Scan for the cell matching the given text and deliver its [x, y] coordinate at center. 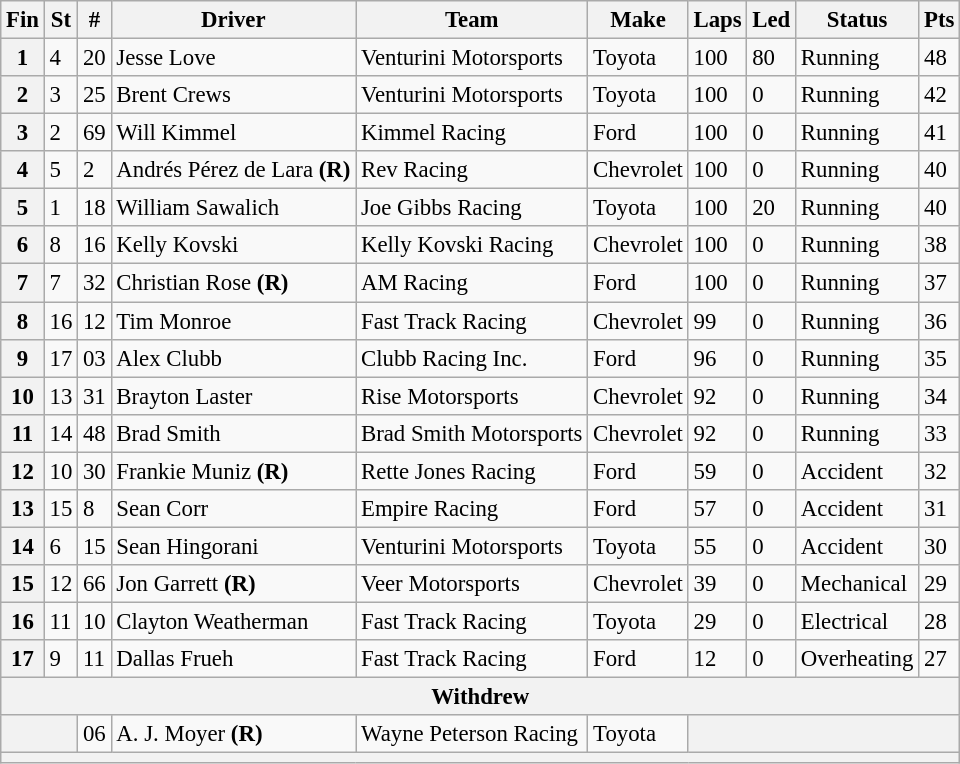
Sean Corr [234, 509]
Kelly Kovski [234, 245]
Kelly Kovski Racing [472, 245]
Fin [23, 20]
38 [940, 245]
William Sawalich [234, 208]
A. J. Moyer (R) [234, 734]
Make [638, 20]
Mechanical [858, 584]
27 [940, 659]
Dallas Frueh [234, 659]
06 [94, 734]
St [60, 20]
28 [940, 621]
69 [94, 133]
37 [940, 283]
57 [718, 509]
Joe Gibbs Racing [472, 208]
Will Kimmel [234, 133]
Brayton Laster [234, 396]
25 [94, 95]
Team [472, 20]
Laps [718, 20]
66 [94, 584]
Andrés Pérez de Lara (R) [234, 170]
59 [718, 471]
Alex Clubb [234, 358]
55 [718, 546]
Frankie Muniz (R) [234, 471]
Overheating [858, 659]
Kimmel Racing [472, 133]
Pts [940, 20]
Withdrew [480, 697]
Jon Garrett (R) [234, 584]
80 [772, 58]
Brad Smith [234, 433]
18 [94, 208]
41 [940, 133]
Clubb Racing Inc. [472, 358]
Rise Motorsports [472, 396]
Brad Smith Motorsports [472, 433]
42 [940, 95]
03 [94, 358]
Clayton Weatherman [234, 621]
39 [718, 584]
33 [940, 433]
# [94, 20]
35 [940, 358]
Sean Hingorani [234, 546]
Led [772, 20]
Rev Racing [472, 170]
Status [858, 20]
Empire Racing [472, 509]
Veer Motorsports [472, 584]
Electrical [858, 621]
Tim Monroe [234, 321]
Driver [234, 20]
Rette Jones Racing [472, 471]
Wayne Peterson Racing [472, 734]
36 [940, 321]
Christian Rose (R) [234, 283]
AM Racing [472, 283]
96 [718, 358]
Jesse Love [234, 58]
34 [940, 396]
99 [718, 321]
Brent Crews [234, 95]
